From the cell containing the given text, extract its center point as [x, y] coordinate. 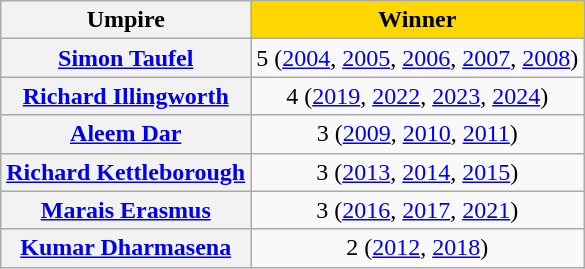
3 (2013, 2014, 2015) [418, 172]
Marais Erasmus [126, 210]
Richard Kettleborough [126, 172]
4 (2019, 2022, 2023, 2024) [418, 96]
Kumar Dharmasena [126, 248]
2 (2012, 2018) [418, 248]
Richard Illingworth [126, 96]
3 (2016, 2017, 2021) [418, 210]
Winner [418, 20]
Aleem Dar [126, 134]
Umpire [126, 20]
5 (2004, 2005, 2006, 2007, 2008) [418, 58]
3 (2009, 2010, 2011) [418, 134]
Simon Taufel [126, 58]
